Detect which cell encompasses the target text, then output its [X, Y] center coordinate. 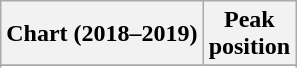
Chart (2018–2019) [102, 34]
Peakposition [249, 34]
